Return the (x, y) coordinate for the center point of the cell that contains the specified text.  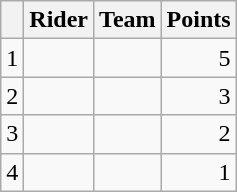
Rider (59, 20)
4 (12, 172)
Team (128, 20)
5 (198, 58)
Points (198, 20)
